From the cell containing the given text, extract its center point as [X, Y] coordinate. 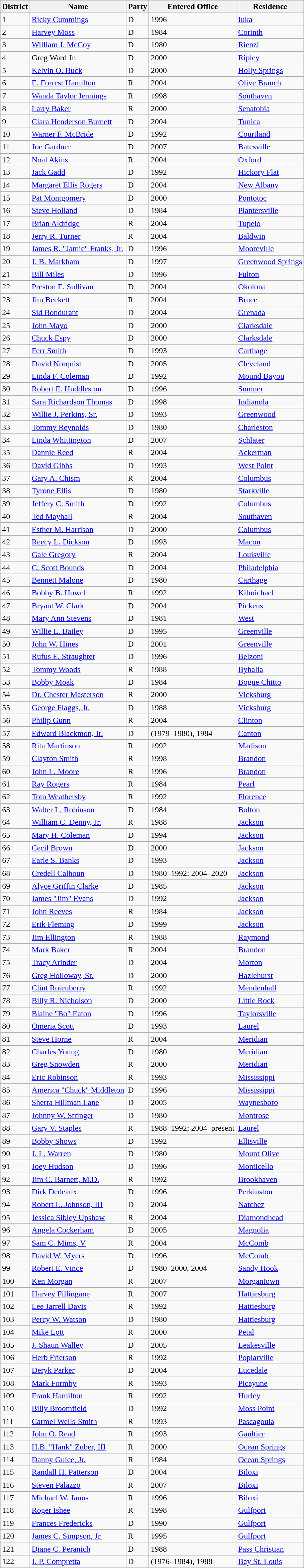
J. L. Warren [78, 1153]
49 [15, 631]
Diamondhead [270, 1217]
Perkinston [270, 1192]
Pass Christian [270, 1549]
89 [15, 1141]
23 [15, 300]
Morton [270, 962]
Erik Fleming [78, 924]
82 [15, 1052]
Tom Weathersby [78, 797]
83 [15, 1064]
76 [15, 975]
10 [15, 134]
Gaultier [270, 1434]
116 [15, 1485]
Ackerman [270, 453]
1994 [193, 835]
Name [78, 7]
27 [15, 351]
Little Rock [270, 1001]
Belzoni [270, 657]
1999 [193, 924]
20 [15, 262]
58 [15, 746]
Danny Guice, Jr. [78, 1460]
81 [15, 1039]
Macon [270, 542]
America "Chuck" Middleton [78, 1090]
102 [15, 1306]
Louisville [270, 554]
1997 [193, 262]
Residence [270, 7]
100 [15, 1281]
Margaret Ellis Rogers [78, 185]
71 [15, 911]
Montrose [270, 1115]
Lee Jarrell Davis [78, 1306]
50 [15, 644]
Credell Calhoun [78, 873]
Robert E. Vince [78, 1268]
1980–1992; 2004–2020 [193, 873]
12 [15, 160]
34 [15, 440]
Rita Martinson [78, 746]
105 [15, 1345]
43 [15, 554]
Billy R. Nicholson [78, 1001]
Earle S. Banks [78, 861]
45 [15, 580]
Baldwin [270, 236]
Gary A. Chism [78, 478]
Sandy Hook [270, 1268]
Tommy Woods [78, 669]
Poplarville [270, 1357]
Natchez [270, 1205]
Greg Snowden [78, 1064]
Cleveland [270, 363]
16 [15, 211]
96 [15, 1230]
40 [15, 516]
Mark Baker [78, 950]
Bruce [270, 300]
8 [15, 108]
92 [15, 1179]
80 [15, 1026]
Pickens [270, 606]
Reecy L. Dickson [78, 542]
1985 [193, 886]
Jeffery C. Smith [78, 504]
31 [15, 402]
117 [15, 1498]
35 [15, 453]
Olive Branch [270, 83]
Michael W. Janus [78, 1498]
George Flaggs, Jr. [78, 707]
68 [15, 873]
Randall H. Patterson [78, 1472]
Bolton [270, 810]
Party [137, 7]
17 [15, 223]
2001 [193, 644]
William J. McCoy [78, 45]
Petal [270, 1332]
Tracy Arinder [78, 962]
Johnny W. Stringer [78, 1115]
Hurley [270, 1396]
78 [15, 1001]
John L. Moore [78, 771]
Charles Young [78, 1052]
Monticello [270, 1166]
1981 [193, 618]
6 [15, 83]
18 [15, 236]
109 [15, 1396]
E. Forrest Hamilton [78, 83]
15 [15, 198]
Robert E. Huddleston [78, 389]
James "Jim" Evans [78, 899]
J. P. Compretta [78, 1561]
Blaine "Bo" Eaton [78, 1014]
112 [15, 1434]
14 [15, 185]
Ken Morgan [78, 1281]
99 [15, 1268]
Sumner [270, 389]
C. Scott Bounds [78, 568]
86 [15, 1103]
Starkville [270, 491]
Holly Springs [270, 70]
Joe Gardner [78, 147]
Brian Aldridge [78, 223]
108 [15, 1383]
33 [15, 427]
Pontotoc [270, 198]
Eric Robinson [78, 1077]
Plantersville [270, 211]
Batesville [270, 147]
Joey Hudson [78, 1166]
Lucedale [270, 1370]
Ferr Smith [78, 351]
Leakesville [270, 1345]
Percy W. Watson [78, 1319]
95 [15, 1217]
John Mayo [78, 325]
Morgantown [270, 1281]
Entered Office [193, 7]
53 [15, 682]
J. B. Markham [78, 262]
75 [15, 962]
73 [15, 937]
Ted Mayhall [78, 516]
(1976–1984), 1988 [193, 1561]
37 [15, 478]
Gary V. Staples [78, 1128]
Tommy Reynolds [78, 427]
Bogue Chitto [270, 682]
Jerry R. Turner [78, 236]
120 [15, 1536]
Ellisville [270, 1141]
Picayune [270, 1383]
Harvey Moss [78, 32]
Alyce Griffin Clarke [78, 886]
John O. Read [78, 1434]
Greg Ward Jr. [78, 58]
Greg Holloway, Sr. [78, 975]
(1979–1980), 1984 [193, 733]
James R. "Jamie" Franks, Jr. [78, 249]
64 [15, 822]
Pascagoula [270, 1421]
62 [15, 797]
103 [15, 1319]
Bobby Shows [78, 1141]
Mendenhall [270, 988]
J. Shaun Walley [78, 1345]
H.B. "Hank" Zuber, III [78, 1447]
39 [15, 504]
90 [15, 1153]
Jim C. Barnett, M.D. [78, 1179]
Bill Miles [78, 274]
Jim Ellington [78, 937]
51 [15, 657]
Madison [270, 746]
67 [15, 861]
Herb Frierson [78, 1357]
97 [15, 1243]
Tyrone Ellis [78, 491]
Carmel Wells-Smith [78, 1421]
Mary Ann Stevens [78, 618]
Sherra Hillman Lane [78, 1103]
Billy Broomfield [78, 1409]
District [15, 7]
Charleston [270, 427]
Clayton Smith [78, 758]
77 [15, 988]
44 [15, 568]
Greenwood [270, 415]
57 [15, 733]
9 [15, 121]
Moss Point [270, 1409]
Corinth [270, 32]
Courtland [270, 134]
1980–2000, 2004 [193, 1268]
Gale Gregory [78, 554]
William C. Denny, Jr. [78, 822]
Steve Horne [78, 1039]
98 [15, 1256]
Linda Whittington [78, 440]
Indianola [270, 402]
46 [15, 593]
79 [15, 1014]
John W. Hines [78, 644]
Mound Bayou [270, 376]
48 [15, 618]
85 [15, 1090]
Roger Ishee [78, 1510]
22 [15, 287]
Okolona [270, 287]
Mary H. Coleman [78, 835]
42 [15, 542]
Willie J. Perkins, Sr. [78, 415]
Dr. Chester Masterson [78, 695]
Sid Bondurant [78, 312]
Frank Hamilton [78, 1396]
47 [15, 606]
88 [15, 1128]
James C. Simpson, Jr. [78, 1536]
Steven Palazzo [78, 1485]
Larry Baker [78, 108]
Clint Rotenberry [78, 988]
Florence [270, 797]
Hickory Flat [270, 172]
David Gibbs [78, 465]
106 [15, 1357]
Robert L. Johnson, III [78, 1205]
1 [15, 19]
Grenada [270, 312]
Bennett Malone [78, 580]
11 [15, 147]
60 [15, 771]
Rufus E. Straughter [78, 657]
30 [15, 389]
Canton [270, 733]
114 [15, 1460]
122 [15, 1561]
Cecil Brown [78, 848]
Sara Richardson Thomas [78, 402]
Kelvin O. Buck [78, 70]
West [270, 618]
84 [15, 1077]
Schlater [270, 440]
Bobby Moak [78, 682]
101 [15, 1294]
56 [15, 720]
66 [15, 848]
1988–1992; 2004–present [193, 1128]
Chuck Espy [78, 338]
Mount Olive [270, 1153]
94 [15, 1205]
111 [15, 1421]
74 [15, 950]
David W. Myers [78, 1256]
113 [15, 1447]
Clinton [270, 720]
5 [15, 70]
Philadelphia [270, 568]
Ricky Cummings [78, 19]
52 [15, 669]
Jack Gadd [78, 172]
115 [15, 1472]
Mike Lott [78, 1332]
3 [15, 45]
Frances Fredericks [78, 1523]
21 [15, 274]
107 [15, 1370]
7 [15, 96]
Hazlehurst [270, 975]
Sam C. Mims, V [78, 1243]
David Norquist [78, 363]
John Reeves [78, 911]
Deryk Parker [78, 1370]
38 [15, 491]
New Albany [270, 185]
Bobby B. Howell [78, 593]
Mooreville [270, 249]
119 [15, 1523]
36 [15, 465]
Greenwood Springs [270, 262]
29 [15, 376]
Dannie Reed [78, 453]
Tupelo [270, 223]
19 [15, 249]
59 [15, 758]
91 [15, 1166]
93 [15, 1192]
4 [15, 58]
2 [15, 32]
Mark Formby [78, 1383]
Rienzi [270, 45]
Omeria Scott [78, 1026]
13 [15, 172]
Philip Gunn [78, 720]
Linda F. Coleman [78, 376]
28 [15, 363]
25 [15, 325]
Diane C. Peranich [78, 1549]
70 [15, 899]
61 [15, 784]
Warner F. McBride [78, 134]
121 [15, 1549]
Brookhaven [270, 1179]
Taylorsville [270, 1014]
Ripley [270, 58]
Bay St. Louis [270, 1561]
55 [15, 707]
Steve Holland [78, 211]
Angela Cockerham [78, 1230]
Oxford [270, 160]
63 [15, 810]
72 [15, 924]
West Point [270, 465]
Iuka [270, 19]
1990 [193, 1523]
Jessica Sibley Upshaw [78, 1217]
65 [15, 835]
Ray Rogers [78, 784]
Magnolia [270, 1230]
54 [15, 695]
24 [15, 312]
Waynesboro [270, 1103]
32 [15, 415]
Kilmichael [270, 593]
Pat Montgomery [78, 198]
41 [15, 529]
Jim Beckett [78, 300]
118 [15, 1510]
Edward Blackmon, Jr. [78, 733]
Byhalia [270, 669]
Willie L. Bailey [78, 631]
110 [15, 1409]
87 [15, 1115]
Noal Akins [78, 160]
Raymond [270, 937]
69 [15, 886]
Walter L. Robinson [78, 810]
Tunica [270, 121]
Senatobia [270, 108]
Pearl [270, 784]
Dirk Dedeaux [78, 1192]
26 [15, 338]
Bryant W. Clark [78, 606]
Harvey Fillingane [78, 1294]
Wanda Taylor Jennings [78, 96]
104 [15, 1332]
Preston E. Sullivan [78, 287]
Esther M. Harrison [78, 529]
Clara Henderson Burnett [78, 121]
Fulton [270, 274]
